Extract the [x, y] coordinate from the center of the cell holding the provided text.  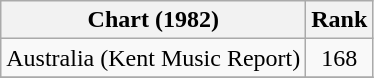
Rank [340, 20]
Chart (1982) [154, 20]
168 [340, 58]
Australia (Kent Music Report) [154, 58]
